Detect which cell encompasses the target text, then output its (x, y) center coordinate. 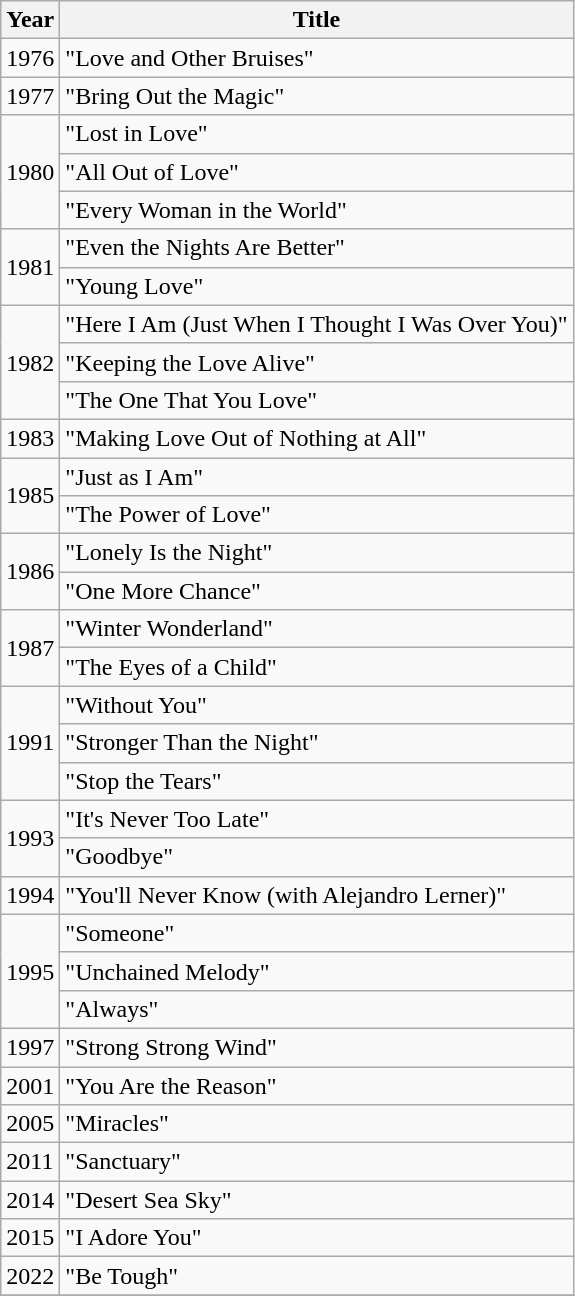
"Unchained Melody" (316, 971)
"You'll Never Know (with Alejandro Lerner)" (316, 895)
"Be Tough" (316, 1276)
"Making Love Out of Nothing at All" (316, 438)
"The Power of Love" (316, 515)
"Winter Wonderland" (316, 629)
2015 (30, 1238)
"Lonely Is the Night" (316, 553)
"Young Love" (316, 286)
2011 (30, 1162)
"You Are the Reason" (316, 1085)
Title (316, 20)
1980 (30, 172)
"I Adore You" (316, 1238)
1991 (30, 743)
1976 (30, 58)
"Goodbye" (316, 857)
"Just as I Am" (316, 477)
1994 (30, 895)
1997 (30, 1047)
"Miracles" (316, 1124)
"Every Woman in the World" (316, 210)
1987 (30, 648)
"Stronger Than the Night" (316, 743)
1983 (30, 438)
"All Out of Love" (316, 172)
"Desert Sea Sky" (316, 1200)
2001 (30, 1085)
"One More Chance" (316, 591)
"Love and Other Bruises" (316, 58)
1985 (30, 496)
2022 (30, 1276)
"The Eyes of a Child" (316, 667)
"Keeping the Love Alive" (316, 362)
2005 (30, 1124)
1981 (30, 267)
2014 (30, 1200)
Year (30, 20)
"Without You" (316, 705)
"Someone" (316, 933)
1986 (30, 572)
"It's Never Too Late" (316, 819)
1995 (30, 971)
1993 (30, 838)
"Even the Nights Are Better" (316, 248)
"Lost in Love" (316, 134)
"Strong Strong Wind" (316, 1047)
1982 (30, 362)
"Always" (316, 1009)
"The One That You Love" (316, 400)
"Stop the Tears" (316, 781)
"Sanctuary" (316, 1162)
1977 (30, 96)
"Here I Am (Just When I Thought I Was Over You)" (316, 324)
"Bring Out the Magic" (316, 96)
